Identify which cell holds the provided text, then report its (x, y) central coordinate. 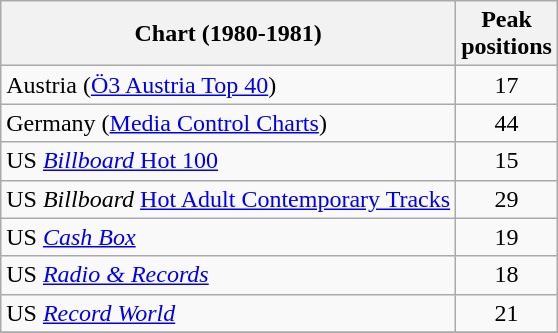
15 (507, 161)
US Radio & Records (228, 275)
US Cash Box (228, 237)
Germany (Media Control Charts) (228, 123)
Peakpositions (507, 34)
Austria (Ö3 Austria Top 40) (228, 85)
19 (507, 237)
Chart (1980-1981) (228, 34)
17 (507, 85)
US Billboard Hot Adult Contemporary Tracks (228, 199)
21 (507, 313)
29 (507, 199)
18 (507, 275)
US Billboard Hot 100 (228, 161)
US Record World (228, 313)
44 (507, 123)
